From the cell containing the given text, extract its center point as (X, Y) coordinate. 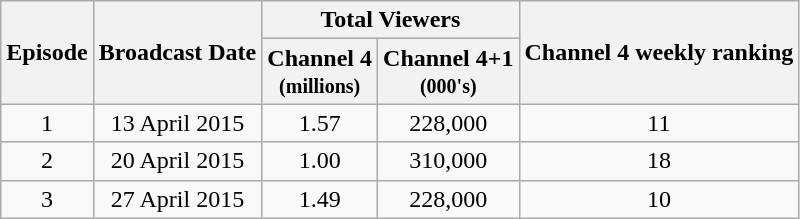
2 (47, 161)
3 (47, 199)
18 (659, 161)
10 (659, 199)
1.00 (320, 161)
1.57 (320, 123)
1 (47, 123)
1.49 (320, 199)
13 April 2015 (178, 123)
Episode (47, 52)
11 (659, 123)
Channel 4(millions) (320, 72)
20 April 2015 (178, 161)
Total Viewers (390, 20)
Broadcast Date (178, 52)
Channel 4+1(000's) (448, 72)
310,000 (448, 161)
27 April 2015 (178, 199)
Channel 4 weekly ranking (659, 52)
